Locate the cell with the specified text and output its (x, y) center coordinate. 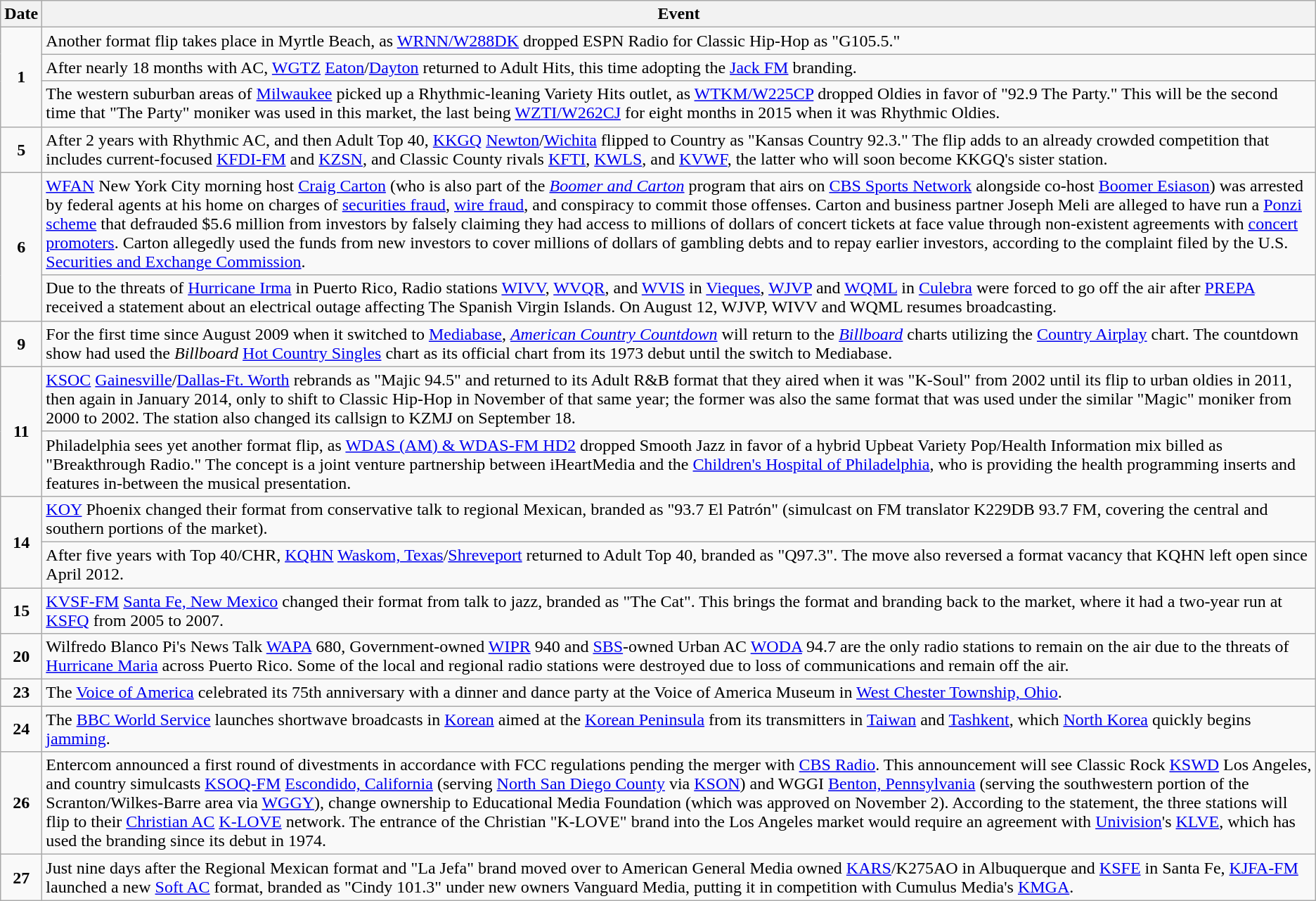
15 (21, 611)
27 (21, 878)
The Voice of America celebrated its 75th anniversary with a dinner and dance party at the Voice of America Museum in West Chester Township, Ohio. (679, 693)
Date (21, 14)
20 (21, 657)
Another format flip takes place in Myrtle Beach, as WRNN/W288DK dropped ESPN Radio for Classic Hip-Hop as "G105.5." (679, 41)
Event (679, 14)
9 (21, 343)
5 (21, 149)
1 (21, 77)
26 (21, 803)
11 (21, 431)
24 (21, 729)
6 (21, 246)
After nearly 18 months with AC, WGTZ Eaton/Dayton returned to Adult Hits, this time adopting the Jack FM branding. (679, 68)
23 (21, 693)
14 (21, 542)
